From the cell containing the given text, extract its center point as (x, y) coordinate. 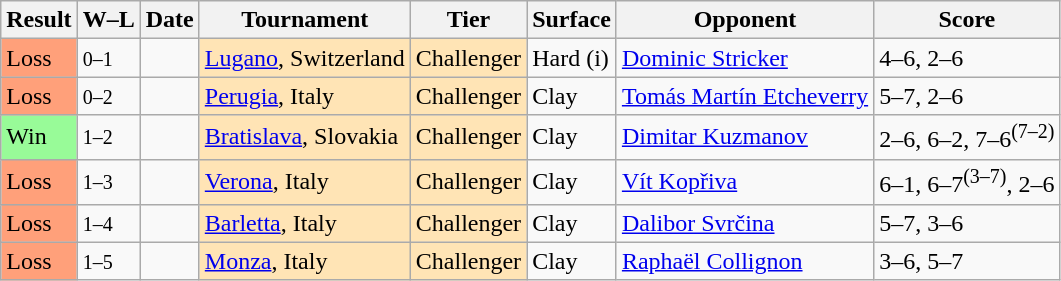
Tier (468, 20)
W–L (108, 20)
0–1 (108, 58)
Vít Kopřiva (744, 182)
Tournament (304, 20)
5–7, 3–6 (967, 223)
Surface (572, 20)
Hard (i) (572, 58)
2–6, 6–2, 7–6(7–2) (967, 138)
4–6, 2–6 (967, 58)
1–4 (108, 223)
Dominic Stricker (744, 58)
Lugano, Switzerland (304, 58)
Opponent (744, 20)
1–2 (108, 138)
3–6, 5–7 (967, 261)
0–2 (108, 96)
Tomás Martín Etcheverry (744, 96)
Win (39, 138)
1–5 (108, 261)
6–1, 6–7(3–7), 2–6 (967, 182)
Perugia, Italy (304, 96)
Score (967, 20)
Dimitar Kuzmanov (744, 138)
Dalibor Svrčina (744, 223)
Monza, Italy (304, 261)
Date (170, 20)
Result (39, 20)
Raphaël Collignon (744, 261)
5–7, 2–6 (967, 96)
Bratislava, Slovakia (304, 138)
Barletta, Italy (304, 223)
1–3 (108, 182)
Verona, Italy (304, 182)
